Locate the cell with the specified text and output its (x, y) center coordinate. 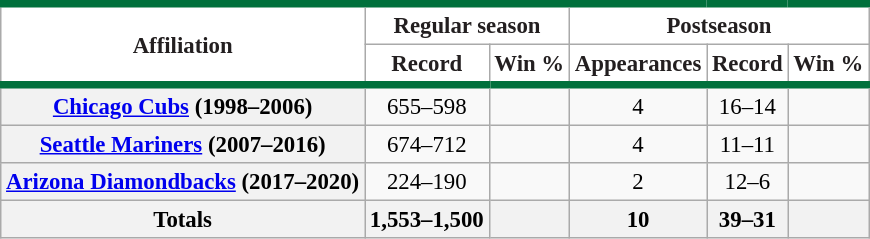
Totals (183, 220)
2 (638, 182)
1,553–1,500 (426, 220)
10 (638, 220)
16–14 (748, 106)
Appearances (638, 66)
Postseason (718, 24)
11–11 (748, 145)
39–31 (748, 220)
655–598 (426, 106)
Arizona Diamondbacks (2017–2020) (183, 182)
674–712 (426, 145)
Chicago Cubs (1998–2006) (183, 106)
224–190 (426, 182)
Seattle Mariners (2007–2016) (183, 145)
Affiliation (183, 44)
12–6 (748, 182)
Regular season (466, 24)
